Pinpoint the cell where the given text exists, returning its [X, Y] midpoint coordinate. 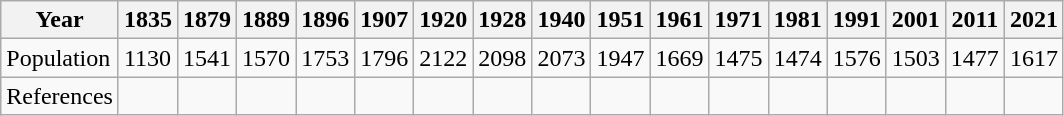
1961 [680, 20]
2011 [974, 20]
1971 [738, 20]
1879 [206, 20]
1669 [680, 58]
1474 [798, 58]
1947 [620, 58]
1576 [856, 58]
2098 [502, 58]
1130 [148, 58]
Population [60, 58]
1541 [206, 58]
1503 [916, 58]
1570 [266, 58]
1835 [148, 20]
References [60, 96]
1796 [384, 58]
1477 [974, 58]
1896 [326, 20]
1940 [562, 20]
2001 [916, 20]
1907 [384, 20]
1928 [502, 20]
2021 [1034, 20]
1889 [266, 20]
1920 [444, 20]
1753 [326, 58]
1617 [1034, 58]
2122 [444, 58]
1991 [856, 20]
1981 [798, 20]
Year [60, 20]
2073 [562, 58]
1951 [620, 20]
1475 [738, 58]
